Pinpoint the cell where the given text exists, returning its [X, Y] midpoint coordinate. 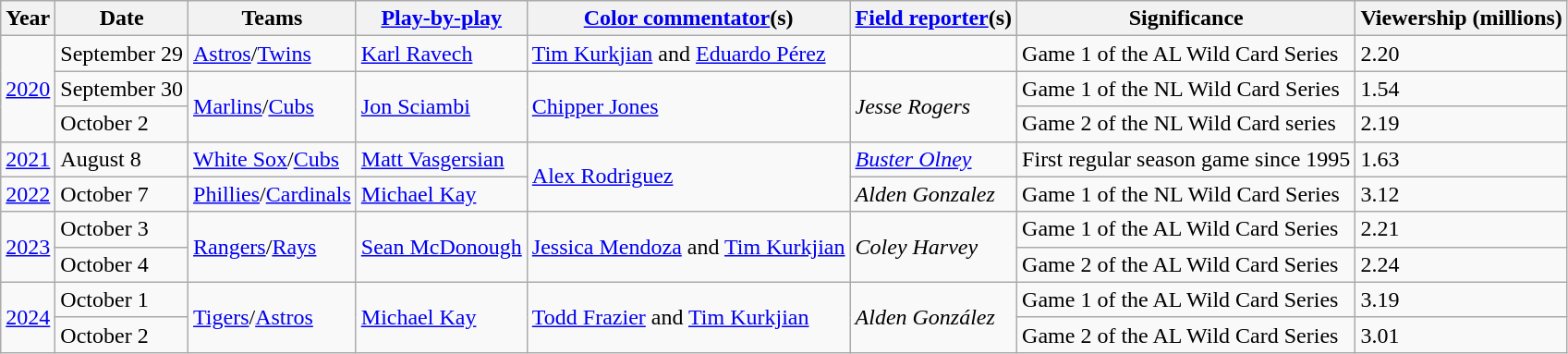
Viewership (millions) [1462, 18]
2022 [28, 194]
Astros/Twins [273, 54]
2024 [28, 317]
Marlins/Cubs [273, 106]
Date [122, 18]
Alden González [933, 317]
Jesse Rogers [933, 106]
2.24 [1462, 264]
1.63 [1462, 159]
Significance [1186, 18]
First regular season game since 1995 [1186, 159]
2021 [28, 159]
3.19 [1462, 299]
Buster Olney [933, 159]
Coley Harvey [933, 247]
2.21 [1462, 229]
October 1 [122, 299]
Rangers/Rays [273, 247]
October 7 [122, 194]
2.20 [1462, 54]
White Sox/Cubs [273, 159]
Teams [273, 18]
September 30 [122, 89]
2020 [28, 89]
Field reporter(s) [933, 18]
September 29 [122, 54]
Play-by-play [442, 18]
Alden Gonzalez [933, 194]
Phillies/Cardinals [273, 194]
Year [28, 18]
Jessica Mendoza and Tim Kurkjian [688, 247]
Color commentator(s) [688, 18]
Alex Rodriguez [688, 177]
1.54 [1462, 89]
3.01 [1462, 335]
August 8 [122, 159]
October 4 [122, 264]
Game 2 of the NL Wild Card series [1186, 124]
2023 [28, 247]
October 3 [122, 229]
2.19 [1462, 124]
Todd Frazier and Tim Kurkjian [688, 317]
Sean McDonough [442, 247]
3.12 [1462, 194]
Tim Kurkjian and Eduardo Pérez [688, 54]
Tigers/Astros [273, 317]
Karl Ravech [442, 54]
Matt Vasgersian [442, 159]
Chipper Jones [688, 106]
Jon Sciambi [442, 106]
